From the cell containing the given text, extract its center point as [x, y] coordinate. 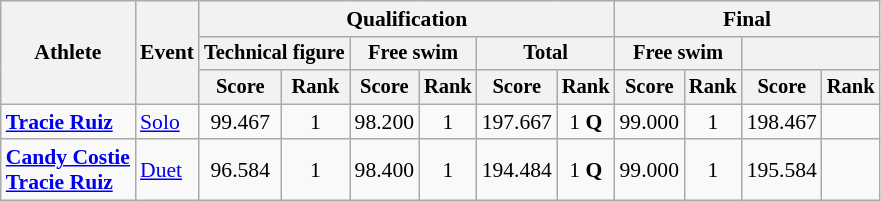
Total [546, 54]
Duet [167, 170]
98.400 [384, 170]
197.667 [517, 122]
Event [167, 52]
Athlete [68, 52]
Qualification [406, 19]
99.467 [240, 122]
98.200 [384, 122]
96.584 [240, 170]
Final [748, 19]
Solo [167, 122]
195.584 [782, 170]
194.484 [517, 170]
Technical figure [274, 54]
198.467 [782, 122]
Tracie Ruiz [68, 122]
Candy CostieTracie Ruiz [68, 170]
